Capture the cell that displays the provided text and extract its (X, Y) central coordinate. 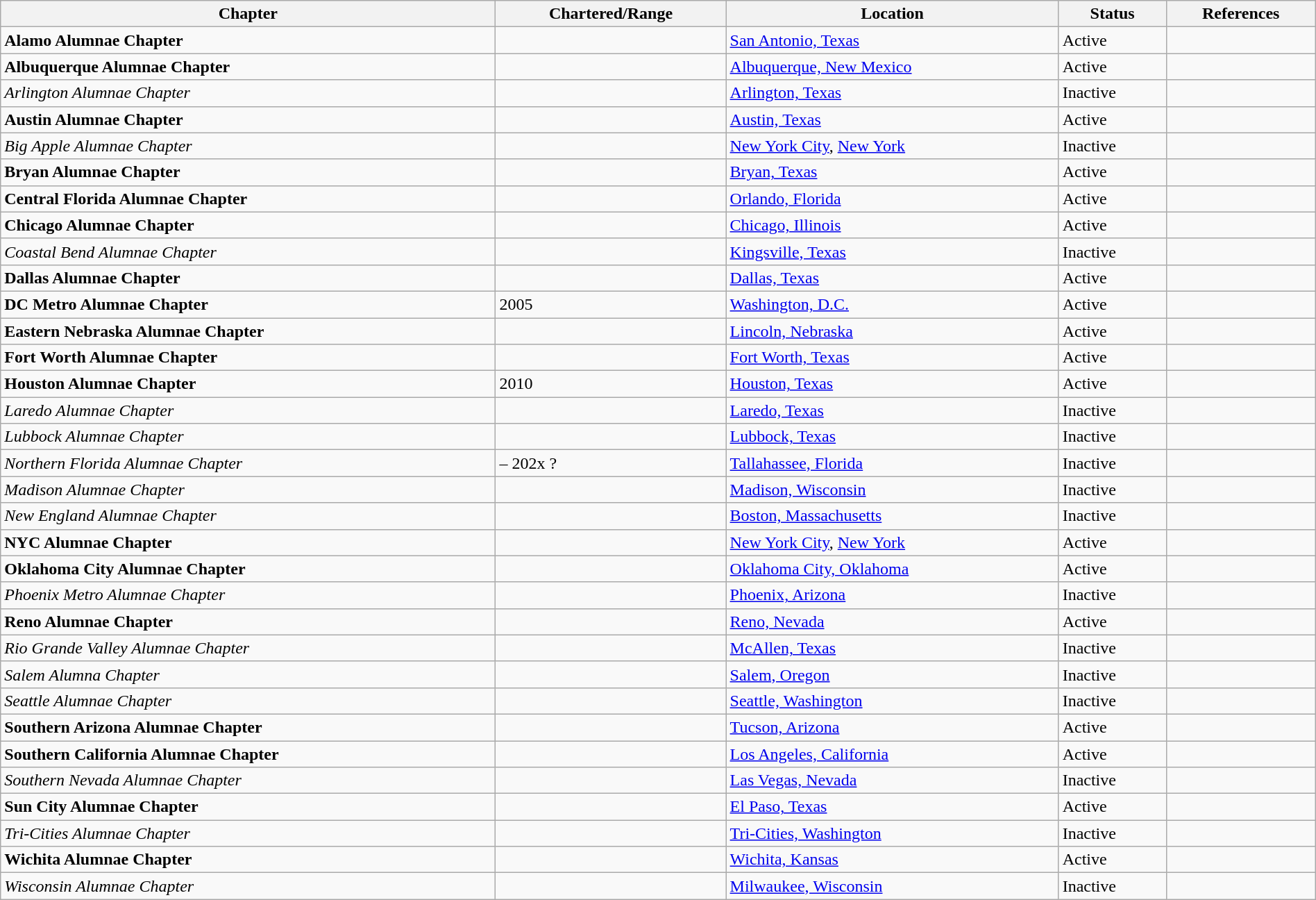
Fort Worth Alumnae Chapter (248, 358)
Coastal Bend Alumnae Chapter (248, 251)
Sun City Alumnae Chapter (248, 807)
Kingsville, Texas (893, 251)
Status (1112, 14)
References (1241, 14)
Bryan, Texas (893, 172)
Rio Grande Valley Alumnae Chapter (248, 648)
Lubbock Alumnae Chapter (248, 437)
Houston Alumnae Chapter (248, 384)
Eastern Nebraska Alumnae Chapter (248, 331)
Washington, D.C. (893, 304)
Lubbock, Texas (893, 437)
Chartered/Range (611, 14)
El Paso, Texas (893, 807)
Southern Arizona Alumnae Chapter (248, 727)
Chapter (248, 14)
Lincoln, Nebraska (893, 331)
Oklahoma City Alumnae Chapter (248, 569)
Milwaukee, Wisconsin (893, 886)
Wichita, Kansas (893, 860)
Southern Nevada Alumnae Chapter (248, 781)
Reno, Nevada (893, 622)
2005 (611, 304)
Chicago, Illinois (893, 225)
Wichita Alumnae Chapter (248, 860)
Big Apple Alumnae Chapter (248, 146)
Madison Alumnae Chapter (248, 490)
San Antonio, Texas (893, 40)
Tallahassee, Florida (893, 463)
Salem Alumna Chapter (248, 674)
Arlington Alumnae Chapter (248, 93)
Bryan Alumnae Chapter (248, 172)
Reno Alumnae Chapter (248, 622)
Los Angeles, California (893, 753)
Seattle, Washington (893, 701)
Houston, Texas (893, 384)
Las Vegas, Nevada (893, 781)
Dallas, Texas (893, 278)
Albuquerque, New Mexico (893, 67)
Location (893, 14)
Salem, Oregon (893, 674)
Laredo Alumnae Chapter (248, 410)
Tucson, Arizona (893, 727)
Chicago Alumnae Chapter (248, 225)
Seattle Alumnae Chapter (248, 701)
Southern California Alumnae Chapter (248, 753)
Laredo, Texas (893, 410)
Orlando, Florida (893, 199)
NYC Alumnae Chapter (248, 542)
Austin, Texas (893, 119)
Tri-Cities Alumnae Chapter (248, 833)
Boston, Massachusetts (893, 516)
Phoenix Metro Alumnae Chapter (248, 595)
McAllen, Texas (893, 648)
Phoenix, Arizona (893, 595)
Fort Worth, Texas (893, 358)
Albuquerque Alumnae Chapter (248, 67)
Northern Florida Alumnae Chapter (248, 463)
Central Florida Alumnae Chapter (248, 199)
Dallas Alumnae Chapter (248, 278)
Arlington, Texas (893, 93)
Alamo Alumnae Chapter (248, 40)
Austin Alumnae Chapter (248, 119)
Wisconsin Alumnae Chapter (248, 886)
– 202x ? (611, 463)
Tri-Cities, Washington (893, 833)
Madison, Wisconsin (893, 490)
DC Metro Alumnae Chapter (248, 304)
2010 (611, 384)
New England Alumnae Chapter (248, 516)
Oklahoma City, Oklahoma (893, 569)
